Find where the given text appears and provide that cell's center as [X, Y] coordinate. 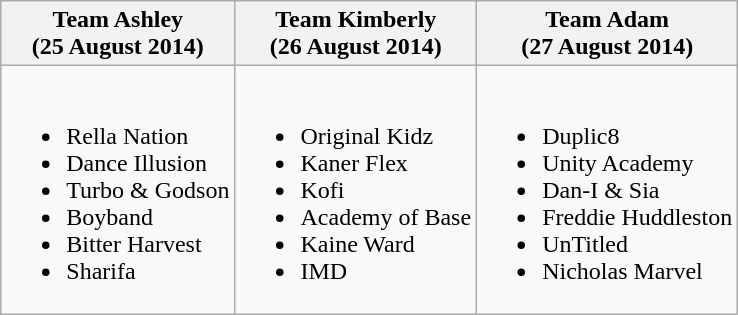
Team Kimberly(26 August 2014) [356, 34]
Team Ashley(25 August 2014) [118, 34]
Original KidzKaner FlexKofiAcademy of BaseKaine WardIMD [356, 190]
Rella NationDance IllusionTurbo & GodsonBoybandBitter HarvestSharifa [118, 190]
Team Adam(27 August 2014) [608, 34]
Duplic8Unity AcademyDan-I & SiaFreddie HuddlestonUnTitledNicholas Marvel [608, 190]
